Search for the cell housing the specified text and yield its (X, Y) center coordinate. 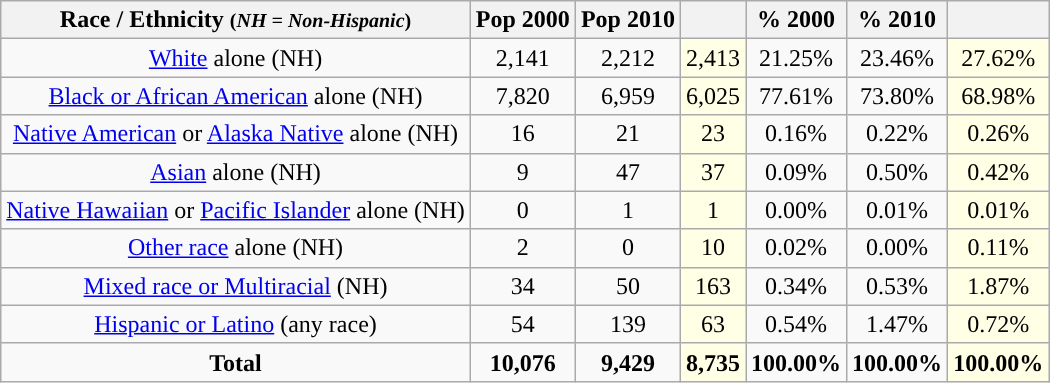
54 (522, 324)
21.25% (796, 58)
163 (712, 286)
0.54% (796, 324)
9 (522, 172)
0.53% (898, 286)
68.98% (998, 96)
Native American or Alaska Native alone (NH) (236, 134)
Other race alone (NH) (236, 248)
Pop 2010 (628, 20)
0.22% (898, 134)
White alone (NH) (236, 58)
10 (712, 248)
8,735 (712, 362)
% 2010 (898, 20)
Native Hawaiian or Pacific Islander alone (NH) (236, 210)
0.72% (998, 324)
0.02% (796, 248)
34 (522, 286)
1.47% (898, 324)
1.87% (998, 286)
63 (712, 324)
23.46% (898, 58)
0.09% (796, 172)
7,820 (522, 96)
0.16% (796, 134)
10,076 (522, 362)
% 2000 (796, 20)
139 (628, 324)
2,413 (712, 58)
6,959 (628, 96)
16 (522, 134)
47 (628, 172)
Total (236, 362)
Pop 2000 (522, 20)
Black or African American alone (NH) (236, 96)
2 (522, 248)
Mixed race or Multiracial (NH) (236, 286)
21 (628, 134)
0.34% (796, 286)
0.11% (998, 248)
27.62% (998, 58)
Asian alone (NH) (236, 172)
77.61% (796, 96)
23 (712, 134)
37 (712, 172)
2,212 (628, 58)
0.26% (998, 134)
0.50% (898, 172)
50 (628, 286)
2,141 (522, 58)
Race / Ethnicity (NH = Non-Hispanic) (236, 20)
73.80% (898, 96)
6,025 (712, 96)
Hispanic or Latino (any race) (236, 324)
0.42% (998, 172)
9,429 (628, 362)
